Scan for the cell matching the given text and deliver its (x, y) coordinate at center. 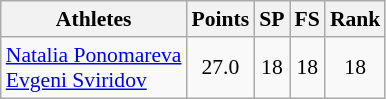
FS (308, 19)
27.0 (221, 68)
Points (221, 19)
SP (272, 19)
Rank (356, 19)
Athletes (94, 19)
Natalia PonomarevaEvgeni Sviridov (94, 68)
